Identify which cell holds the provided text, then report its [X, Y] central coordinate. 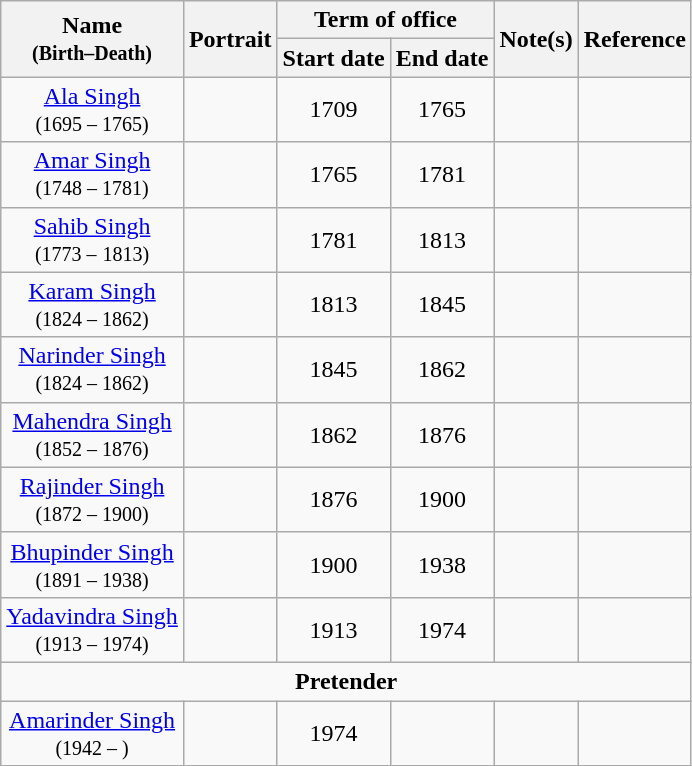
Mahendra Singh(1852 – 1876) [92, 434]
Yadavindra Singh(1913 – 1974) [92, 630]
Note(s) [536, 39]
Bhupinder Singh(1891 – 1938) [92, 564]
Pretender [346, 681]
Sahib Singh(1773 – 1813) [92, 240]
Rajinder Singh(1872 – 1900) [92, 500]
Ala Singh(1695 – 1765) [92, 110]
Start date [334, 58]
Amarinder Singh(1942 – ) [92, 732]
1938 [442, 564]
Term of office [386, 20]
1709 [334, 110]
End date [442, 58]
1913 [334, 630]
Narinder Singh(1824 – 1862) [92, 370]
Karam Singh(1824 – 1862) [92, 304]
Portrait [230, 39]
Reference [634, 39]
Name(Birth–Death) [92, 39]
Amar Singh(1748 – 1781) [92, 174]
